Return the [X, Y] coordinate for the center point of the cell that contains the specified text.  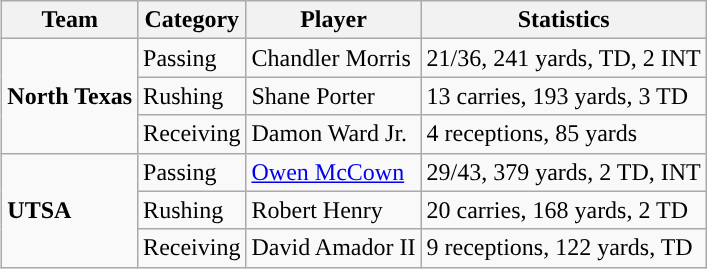
David Amador II [334, 248]
Team [70, 20]
Chandler Morris [334, 58]
Damon Ward Jr. [334, 134]
UTSA [70, 210]
Player [334, 20]
North Texas [70, 96]
Shane Porter [334, 96]
4 receptions, 85 yards [564, 134]
Statistics [564, 20]
9 receptions, 122 yards, TD [564, 248]
20 carries, 168 yards, 2 TD [564, 210]
21/36, 241 yards, TD, 2 INT [564, 58]
29/43, 379 yards, 2 TD, INT [564, 172]
13 carries, 193 yards, 3 TD [564, 96]
Robert Henry [334, 210]
Category [192, 20]
Owen McCown [334, 172]
